Return the (X, Y) coordinate for the center point of the cell that contains the specified text.  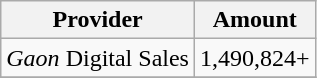
1,490,824+ (254, 58)
Amount (254, 20)
Provider (98, 20)
Gaon Digital Sales (98, 58)
